Identify which cell holds the provided text, then report its (x, y) central coordinate. 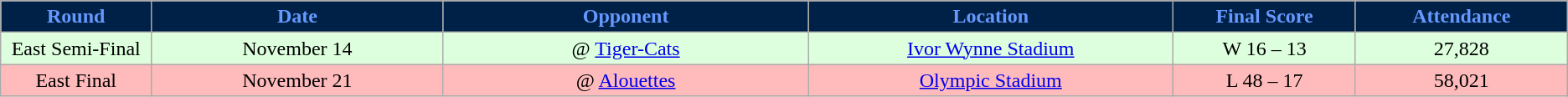
Attendance (1461, 17)
Location (991, 17)
L 48 – 17 (1265, 80)
Final Score (1265, 17)
East Final (76, 80)
East Semi-Final (76, 48)
@ Alouettes (626, 80)
Date (298, 17)
Olympic Stadium (991, 80)
November 21 (298, 80)
Round (76, 17)
@ Tiger-Cats (626, 48)
W 16 – 13 (1265, 48)
27,828 (1461, 48)
November 14 (298, 48)
Ivor Wynne Stadium (991, 48)
58,021 (1461, 80)
Opponent (626, 17)
